Output the (x, y) coordinate of the center of the cell containing the given text.  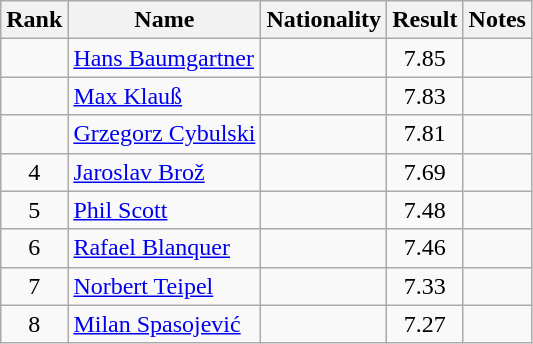
Max Klauß (164, 96)
7.81 (425, 134)
Hans Baumgartner (164, 58)
Notes (497, 20)
Norbert Teipel (164, 286)
7.33 (425, 286)
7.69 (425, 172)
7.48 (425, 210)
Rank (34, 20)
7.46 (425, 248)
8 (34, 324)
Milan Spasojević (164, 324)
4 (34, 172)
Jaroslav Brož (164, 172)
7 (34, 286)
6 (34, 248)
7.85 (425, 58)
Name (164, 20)
7.27 (425, 324)
7.83 (425, 96)
5 (34, 210)
Nationality (324, 20)
Phil Scott (164, 210)
Rafael Blanquer (164, 248)
Grzegorz Cybulski (164, 134)
Result (425, 20)
